Output the (x, y) coordinate of the center of the cell containing the given text.  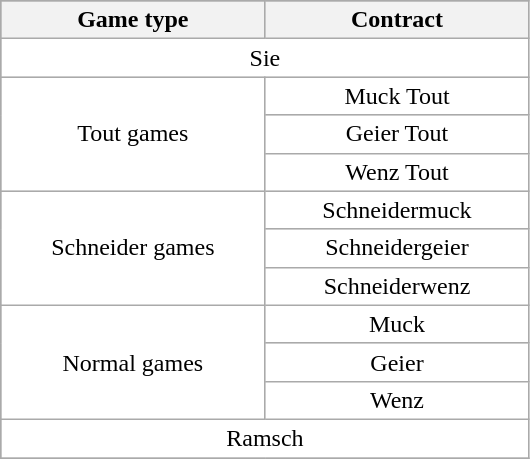
Wenz (397, 400)
Schneidergeier (397, 248)
Schneiderwenz (397, 286)
Wenz Tout (397, 172)
Normal games (133, 362)
Schneider games (133, 248)
Game type (133, 20)
Geier Tout (397, 134)
Schneidermuck (397, 210)
Muck (397, 324)
Ramsch (265, 438)
Tout games (133, 134)
Contract (397, 20)
Geier (397, 362)
Muck Tout (397, 96)
Sie (265, 58)
